Scan for the cell matching the given text and deliver its [X, Y] coordinate at center. 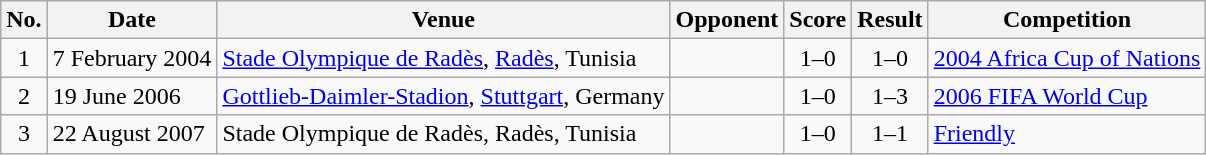
1–1 [890, 134]
2006 FIFA World Cup [1067, 96]
1 [24, 58]
22 August 2007 [132, 134]
Venue [444, 20]
3 [24, 134]
7 February 2004 [132, 58]
2 [24, 96]
2004 Africa Cup of Nations [1067, 58]
Date [132, 20]
No. [24, 20]
Competition [1067, 20]
Score [818, 20]
1–3 [890, 96]
19 June 2006 [132, 96]
Gottlieb-Daimler-Stadion, Stuttgart, Germany [444, 96]
Friendly [1067, 134]
Result [890, 20]
Opponent [727, 20]
